Find where the given text appears and provide that cell's center as (x, y) coordinate. 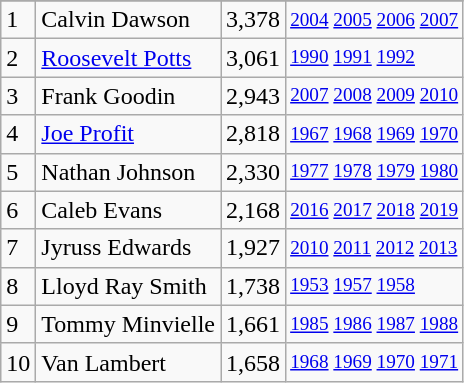
Joe Profit (128, 134)
Calvin Dawson (128, 20)
Tommy Minvielle (128, 324)
Nathan Johnson (128, 172)
2,168 (254, 210)
3,061 (254, 58)
Frank Goodin (128, 96)
2,943 (254, 96)
1985 1986 1987 1988 (374, 324)
1967 1968 1969 1970 (374, 134)
3,378 (254, 20)
7 (18, 248)
2010 2011 2012 2013 (374, 248)
1,661 (254, 324)
6 (18, 210)
1 (18, 20)
1,658 (254, 362)
2004 2005 2006 2007 (374, 20)
3 (18, 96)
2016 2017 2018 2019 (374, 210)
5 (18, 172)
Roosevelt Potts (128, 58)
2,330 (254, 172)
Van Lambert (128, 362)
1990 1991 1992 (374, 58)
10 (18, 362)
9 (18, 324)
1968 1969 1970 1971 (374, 362)
1,927 (254, 248)
2 (18, 58)
1,738 (254, 286)
1977 1978 1979 1980 (374, 172)
Lloyd Ray Smith (128, 286)
Jyruss Edwards (128, 248)
Caleb Evans (128, 210)
1953 1957 1958 (374, 286)
2007 2008 2009 2010 (374, 96)
8 (18, 286)
2,818 (254, 134)
4 (18, 134)
